Identify which cell holds the provided text, then report its (X, Y) central coordinate. 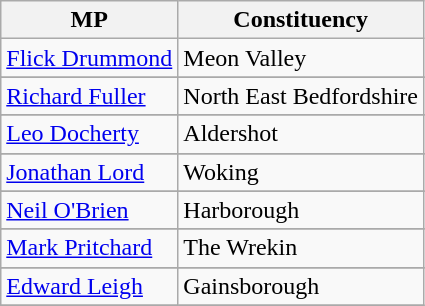
The Wrekin (301, 248)
Woking (301, 172)
Flick Drummond (90, 58)
MP (90, 20)
Richard Fuller (90, 96)
Jonathan Lord (90, 172)
Constituency (301, 20)
North East Bedfordshire (301, 96)
Aldershot (301, 134)
Mark Pritchard (90, 248)
Meon Valley (301, 58)
Leo Docherty (90, 134)
Harborough (301, 210)
Gainsborough (301, 286)
Neil O'Brien (90, 210)
Edward Leigh (90, 286)
